Output the [X, Y] coordinate of the center of the cell containing the given text.  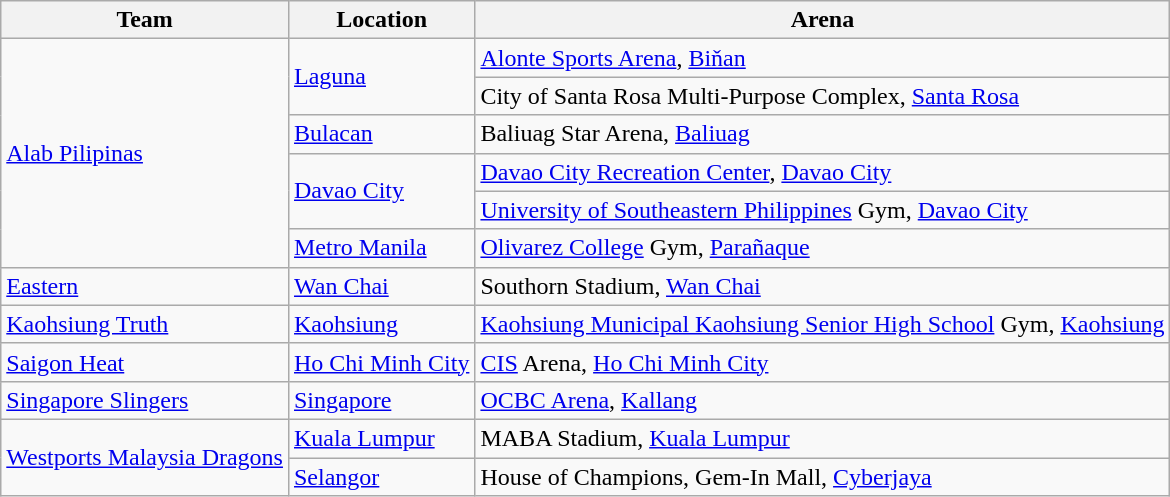
Kaohsiung Truth [145, 324]
Ho Chi Minh City [381, 362]
OCBC Arena, Kallang [822, 400]
MABA Stadium, Kuala Lumpur [822, 438]
CIS Arena, Ho Chi Minh City [822, 362]
Metro Manila [381, 248]
Singapore Slingers [145, 400]
House of Champions, Gem-In Mall, Cyberjaya [822, 477]
Selangor [381, 477]
Olivarez College Gym, Parañaque [822, 248]
Arena [822, 20]
Laguna [381, 77]
Team [145, 20]
Wan Chai [381, 286]
Westports Malaysia Dragons [145, 457]
Alab Pilipinas [145, 153]
Davao City [381, 191]
Southorn Stadium, Wan Chai [822, 286]
Eastern [145, 286]
Kaohsiung [381, 324]
Alonte Sports Arena, Biňan [822, 58]
Baliuag Star Arena, Baliuag [822, 134]
Saigon Heat [145, 362]
Location [381, 20]
Bulacan [381, 134]
City of Santa Rosa Multi-Purpose Complex, Santa Rosa [822, 96]
Kaohsiung Municipal Kaohsiung Senior High School Gym, Kaohsiung [822, 324]
University of Southeastern Philippines Gym, Davao City [822, 210]
Kuala Lumpur [381, 438]
Davao City Recreation Center, Davao City [822, 172]
Singapore [381, 400]
